Identify which cell holds the provided text, then report its (x, y) central coordinate. 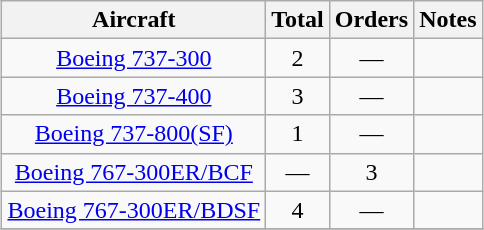
Boeing 767-300ER/BDSF (134, 210)
Total (298, 20)
Boeing 737-300 (134, 58)
Boeing 737-400 (134, 96)
Orders (371, 20)
Boeing 737-800(SF) (134, 134)
1 (298, 134)
Notes (448, 20)
Boeing 767-300ER/BCF (134, 172)
2 (298, 58)
4 (298, 210)
Aircraft (134, 20)
